Provide the [x, y] coordinate of the cell's center where the given text is located.  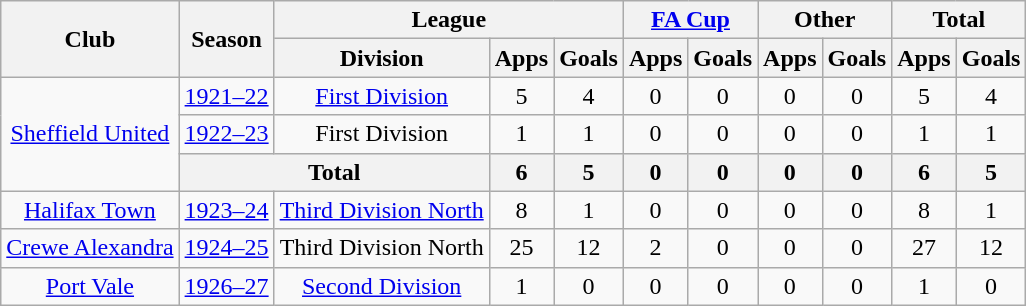
Other [825, 20]
1926–27 [226, 286]
Second Division [382, 286]
1923–24 [226, 210]
League [448, 20]
Sheffield United [90, 134]
Crewe Alexandra [90, 248]
Season [226, 39]
Halifax Town [90, 210]
2 [655, 248]
25 [521, 248]
Port Vale [90, 286]
27 [924, 248]
Division [382, 58]
Club [90, 39]
1924–25 [226, 248]
1921–22 [226, 96]
1922–23 [226, 134]
FA Cup [690, 20]
